From the cell containing the given text, extract its center point as (x, y) coordinate. 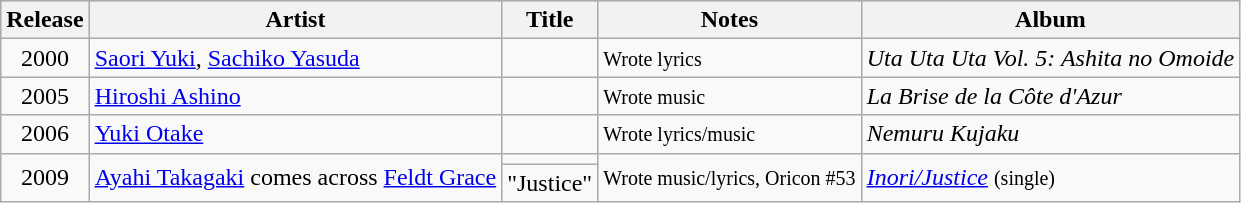
Wrote music (730, 96)
La Brise de la Côte d'Azur (1050, 96)
Inori/Justice (single) (1050, 178)
Ayahi Takagaki comes across Feldt Grace (296, 178)
2005 (45, 96)
Yuki Otake (296, 134)
2006 (45, 134)
Wrote music/lyrics, Oricon #53 (730, 178)
Release (45, 20)
Notes (730, 20)
Saori Yuki, Sachiko Yasuda (296, 58)
2009 (45, 178)
Uta Uta Uta Vol. 5: Ashita no Omoide (1050, 58)
Title (550, 20)
Hiroshi Ashino (296, 96)
Nemuru Kujaku (1050, 134)
Album (1050, 20)
"Justice" (550, 183)
2000 (45, 58)
Artist (296, 20)
Wrote lyrics/music (730, 134)
Wrote lyrics (730, 58)
